Pinpoint the cell where the given text exists, returning its [x, y] midpoint coordinate. 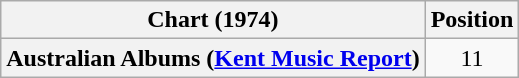
Chart (1974) [213, 20]
11 [472, 58]
Australian Albums (Kent Music Report) [213, 58]
Position [472, 20]
